Pinpoint the cell where the given text exists, returning its [X, Y] midpoint coordinate. 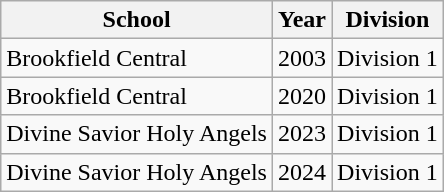
2020 [302, 96]
2003 [302, 58]
School [137, 20]
2024 [302, 172]
Year [302, 20]
Division [388, 20]
2023 [302, 134]
